Scan for the cell matching the given text and deliver its (x, y) coordinate at center. 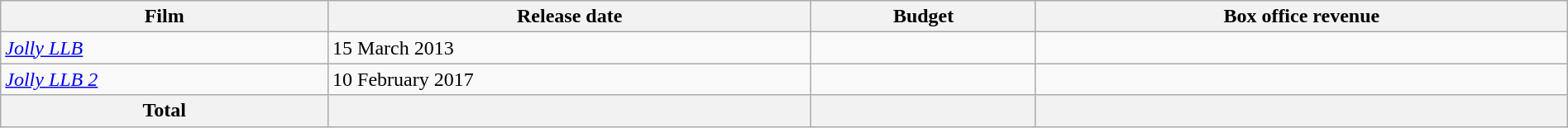
15 March 2013 (570, 48)
Jolly LLB (165, 48)
Release date (570, 17)
Total (165, 111)
Budget (923, 17)
Box office revenue (1302, 17)
10 February 2017 (570, 79)
Jolly LLB 2 (165, 79)
Film (165, 17)
